Detect which cell encompasses the target text, then output its [X, Y] center coordinate. 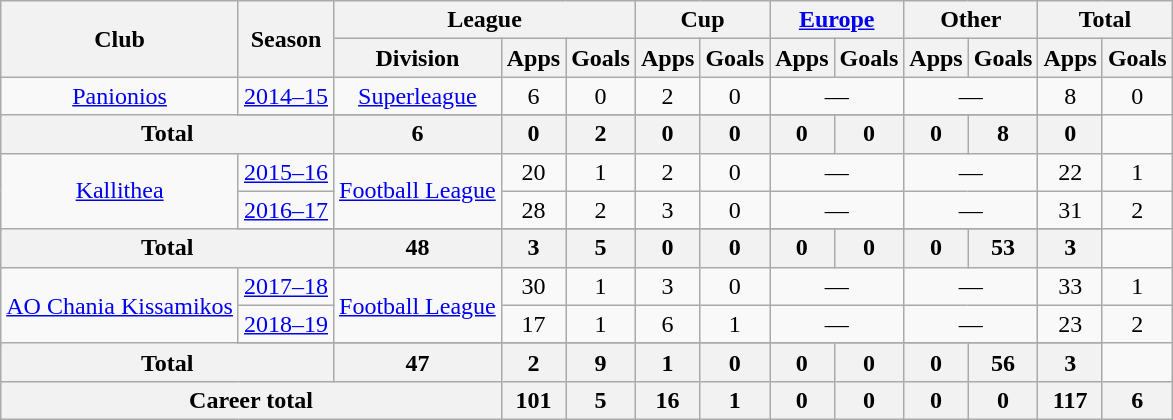
Division [418, 58]
22 [1070, 172]
Kallithea [120, 191]
30 [533, 286]
23 [1070, 324]
20 [533, 172]
117 [1070, 400]
31 [1070, 210]
48 [418, 248]
Club [120, 39]
53 [1003, 248]
Other [971, 20]
2015–16 [286, 172]
2014–15 [286, 96]
Panionios [120, 96]
Europe [837, 20]
Cup [702, 20]
47 [418, 362]
2018–19 [286, 324]
Superleague [418, 96]
33 [1070, 286]
2016–17 [286, 210]
101 [533, 400]
16 [667, 400]
AO Chania Kissamikos [120, 305]
2017–18 [286, 286]
Season [286, 39]
17 [533, 324]
Career total [251, 400]
League [485, 20]
56 [1003, 362]
9 [601, 362]
28 [533, 210]
